For the text-containing cell, return its midpoint in [x, y] coordinate format. 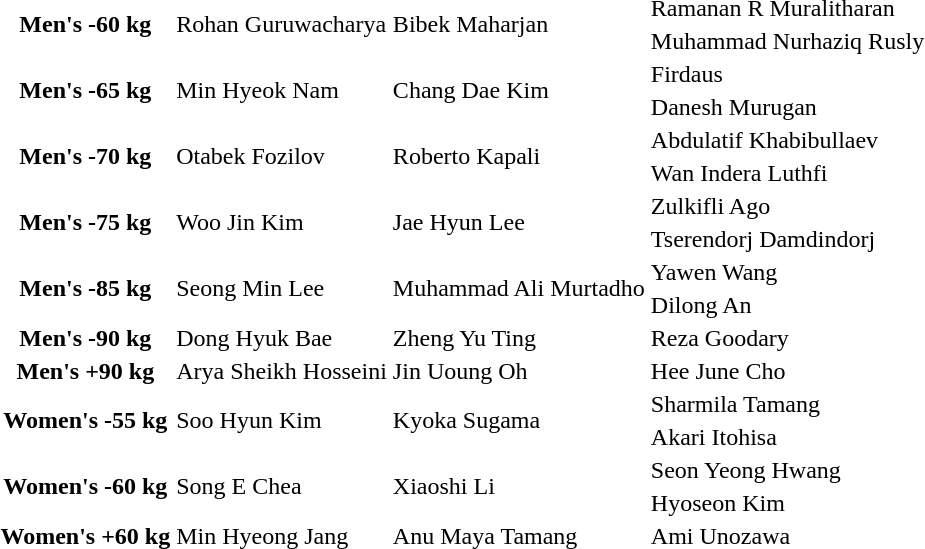
Sharmila Tamang [787, 404]
Jin Uoung Oh [518, 371]
Hyoseon Kim [787, 503]
Arya Sheikh Hosseini [282, 371]
Danesh Murugan [787, 107]
Otabek Fozilov [282, 156]
Muhammad Ali Murtadho [518, 288]
Soo Hyun Kim [282, 420]
Firdaus [787, 74]
Min Hyeok Nam [282, 90]
Seong Min Lee [282, 288]
Wan Indera Luthfi [787, 173]
Tserendorj Damdindorj [787, 239]
Seon Yeong Hwang [787, 470]
Muhammad Nurhaziq Rusly [787, 41]
Akari Itohisa [787, 437]
Woo Jin Kim [282, 222]
Kyoka Sugama [518, 420]
Zulkifli Ago [787, 206]
Xiaoshi Li [518, 486]
Dilong An [787, 305]
Roberto Kapali [518, 156]
Hee June Cho [787, 371]
Yawen Wang [787, 272]
Jae Hyun Lee [518, 222]
Abdulatif Khabibullaev [787, 140]
Chang Dae Kim [518, 90]
Reza Goodary [787, 338]
Song E Chea [282, 486]
Dong Hyuk Bae [282, 338]
Zheng Yu Ting [518, 338]
